Extract the (x, y) coordinate from the center of the cell holding the provided text.  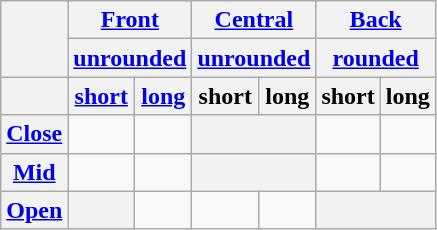
Central (254, 20)
Open (34, 210)
Close (34, 134)
Back (376, 20)
rounded (376, 58)
Front (130, 20)
Mid (34, 172)
